From the cell containing the given text, extract its center point as (x, y) coordinate. 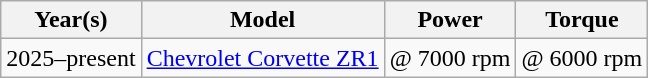
@ 6000 rpm (582, 58)
2025–present (71, 58)
Chevrolet Corvette ZR1 (262, 58)
@ 7000 rpm (450, 58)
Model (262, 20)
Torque (582, 20)
Power (450, 20)
Year(s) (71, 20)
